Identify which cell holds the provided text, then report its [x, y] central coordinate. 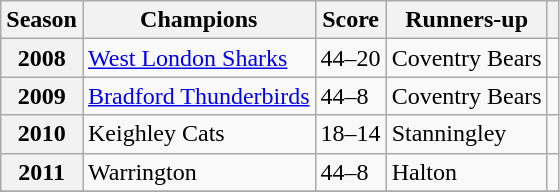
Bradford Thunderbirds [198, 96]
2010 [42, 134]
2008 [42, 58]
Champions [198, 20]
Keighley Cats [198, 134]
Stanningley [466, 134]
44–20 [350, 58]
West London Sharks [198, 58]
2009 [42, 96]
Score [350, 20]
Season [42, 20]
Warrington [198, 172]
18–14 [350, 134]
2011 [42, 172]
Runners-up [466, 20]
Halton [466, 172]
